Output the [X, Y] coordinate of the center of the cell containing the given text.  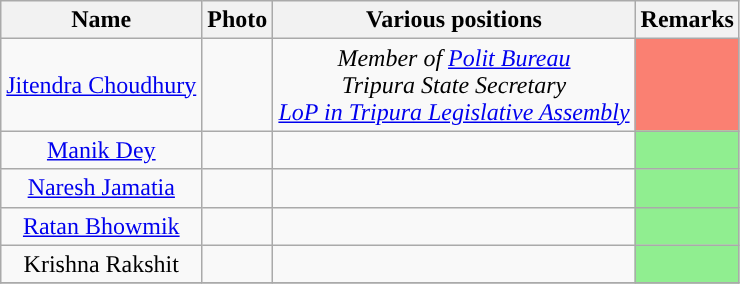
Manik Dey [102, 150]
Krishna Rakshit [102, 264]
Jitendra Choudhury [102, 85]
Ratan Bhowmik [102, 226]
Name [102, 20]
Various positions [454, 20]
Photo [238, 20]
Member of Polit BureauTripura State SecretaryLoP in Tripura Legislative Assembly [454, 85]
Remarks [687, 20]
Naresh Jamatia [102, 188]
